Output the [X, Y] coordinate of the center of the cell containing the given text.  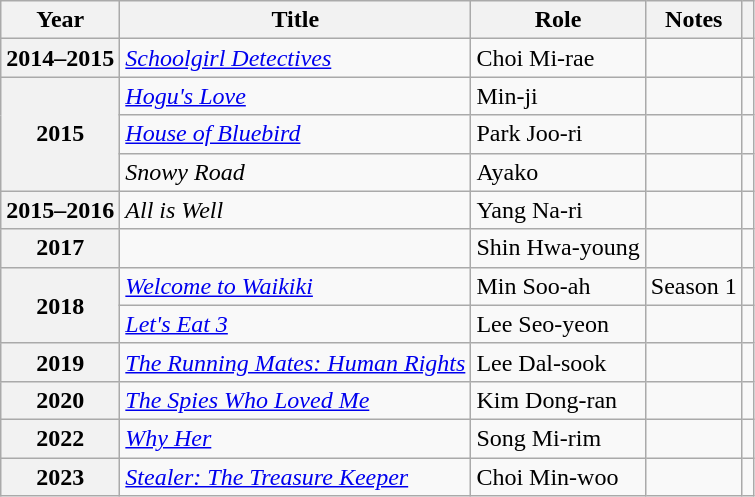
Lee Seo-yeon [558, 324]
Yang Na-ri [558, 210]
Title [296, 20]
House of Bluebird [296, 134]
Role [558, 20]
Lee Dal-sook [558, 362]
Year [60, 20]
Min-ji [558, 96]
2022 [60, 438]
2020 [60, 400]
Song Mi-rim [558, 438]
All is Well [296, 210]
Why Her [296, 438]
Notes [694, 20]
2018 [60, 305]
Park Joo-ri [558, 134]
2023 [60, 477]
Welcome to Waikiki [296, 286]
Schoolgirl Detectives [296, 58]
Stealer: The Treasure Keeper [296, 477]
The Running Mates: Human Rights [296, 362]
Season 1 [694, 286]
Shin Hwa-young [558, 248]
Ayako [558, 172]
2017 [60, 248]
Hogu's Love [296, 96]
Kim Dong-ran [558, 400]
Snowy Road [296, 172]
Let's Eat 3 [296, 324]
Choi Min-woo [558, 477]
2014–2015 [60, 58]
Choi Mi-rae [558, 58]
2015–2016 [60, 210]
Min Soo-ah [558, 286]
2015 [60, 134]
2019 [60, 362]
The Spies Who Loved Me [296, 400]
